Determine the (X, Y) coordinate at the center of the cell enclosing the given text.  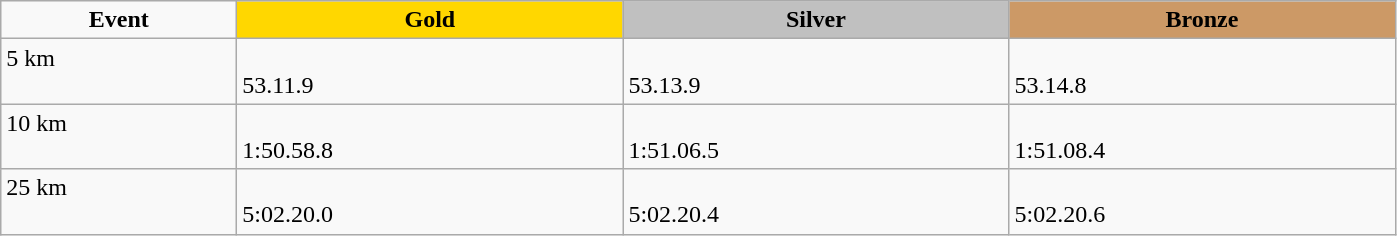
Gold (430, 20)
10 km (119, 136)
1:51.08.4 (1202, 136)
53.11.9 (430, 72)
1:51.06.5 (816, 136)
1:50.58.8 (430, 136)
Bronze (1202, 20)
25 km (119, 202)
5:02.20.6 (1202, 202)
53.14.8 (1202, 72)
5:02.20.4 (816, 202)
Event (119, 20)
5:02.20.0 (430, 202)
53.13.9 (816, 72)
5 km (119, 72)
Silver (816, 20)
